Provide the (x, y) coordinate of the cell's center where the given text is located.  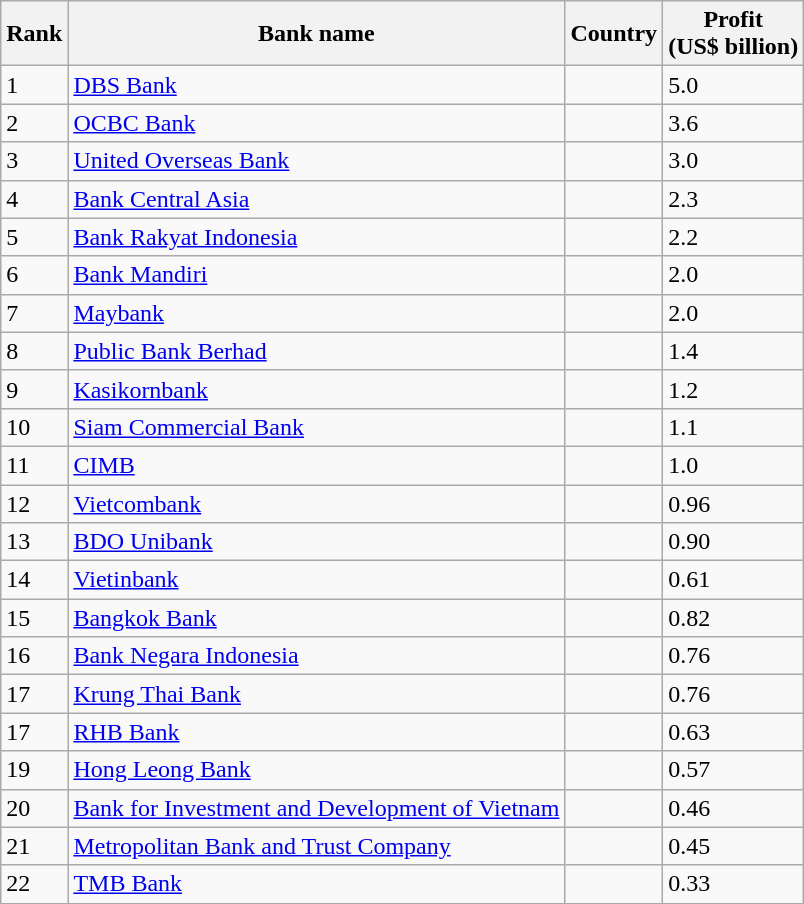
Profit(US$ billion) (734, 34)
Bank Rakyat Indonesia (316, 237)
BDO Unibank (316, 542)
0.90 (734, 542)
OCBC Bank (316, 123)
Bank Negara Indonesia (316, 656)
Kasikornbank (316, 389)
Hong Leong Bank (316, 770)
5 (34, 237)
11 (34, 465)
3.0 (734, 161)
15 (34, 618)
United Overseas Bank (316, 161)
Bank Mandiri (316, 275)
Bank for Investment and Development of Vietnam (316, 808)
0.61 (734, 580)
CIMB (316, 465)
Bank Central Asia (316, 199)
20 (34, 808)
7 (34, 313)
Rank (34, 34)
19 (34, 770)
Public Bank Berhad (316, 351)
1 (34, 85)
0.45 (734, 846)
16 (34, 656)
1.2 (734, 389)
Siam Commercial Bank (316, 427)
Bangkok Bank (316, 618)
1.4 (734, 351)
3 (34, 161)
4 (34, 199)
1.0 (734, 465)
22 (34, 884)
RHB Bank (316, 732)
13 (34, 542)
8 (34, 351)
6 (34, 275)
Krung Thai Bank (316, 694)
Bank name (316, 34)
14 (34, 580)
12 (34, 503)
5.0 (734, 85)
0.96 (734, 503)
Vietcombank (316, 503)
21 (34, 846)
0.63 (734, 732)
Country (614, 34)
DBS Bank (316, 85)
Maybank (316, 313)
Metropolitan Bank and Trust Company (316, 846)
10 (34, 427)
2.3 (734, 199)
3.6 (734, 123)
0.46 (734, 808)
1.1 (734, 427)
0.57 (734, 770)
TMB Bank (316, 884)
0.33 (734, 884)
9 (34, 389)
2 (34, 123)
0.82 (734, 618)
Vietinbank (316, 580)
2.2 (734, 237)
